Return [x, y] of the center of cell containing provided text 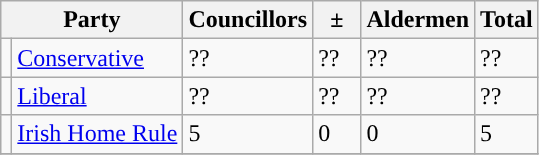
Party [92, 20]
Councillors [248, 20]
Aldermen [418, 20]
± [337, 20]
Conservative [98, 58]
Total [507, 20]
Irish Home Rule [98, 134]
Liberal [98, 96]
